Capture the cell that displays the provided text and extract its [x, y] central coordinate. 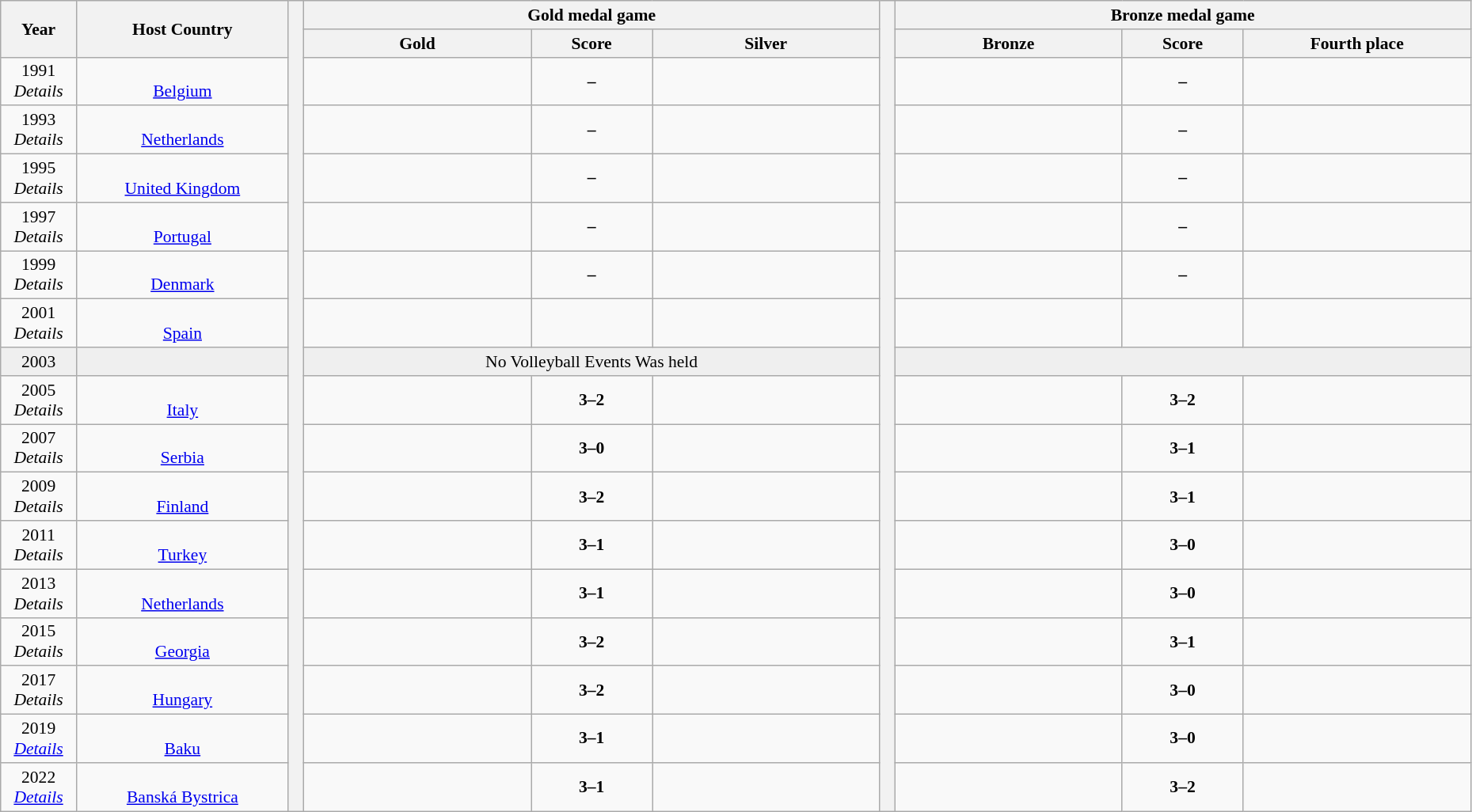
1991 Details [39, 81]
Italy [182, 400]
2015 Details [39, 641]
Bronze [1009, 44]
2022Details [39, 787]
Gold medal game [591, 15]
Year [39, 28]
Baku [182, 739]
1993 Details [39, 130]
2005 Details [39, 400]
Host Country [182, 28]
Denmark [182, 275]
2017 Details [39, 690]
Bronze medal game [1183, 15]
Spain [182, 323]
1999 Details [39, 275]
Silver [766, 44]
2019Details [39, 739]
2003 [39, 362]
Serbia [182, 448]
Fourth place [1357, 44]
Belgium [182, 81]
2007 Details [39, 448]
Georgia [182, 641]
Banská Bystrica [182, 787]
Gold [416, 44]
Finland [182, 497]
2013 Details [39, 594]
2009 Details [39, 497]
2011 Details [39, 544]
Turkey [182, 544]
1997 Details [39, 226]
1995 Details [39, 179]
2001 Details [39, 323]
No Volleyball Events Was held [591, 362]
United Kingdom [182, 179]
Hungary [182, 690]
Portugal [182, 226]
